Provide the [X, Y] coordinate of the cell's center where the given text is located.  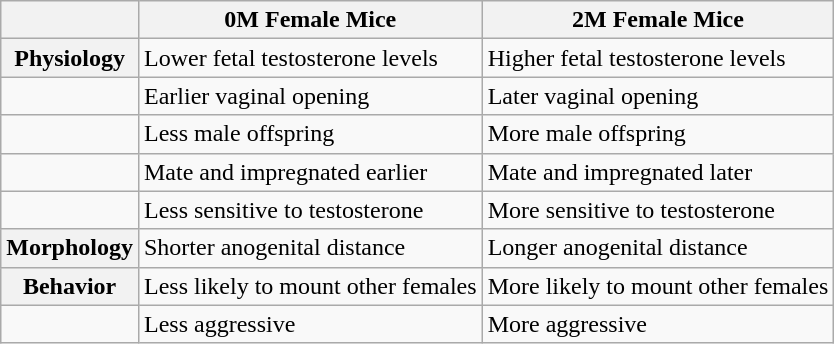
More likely to mount other females [658, 286]
Longer anogenital distance [658, 248]
Morphology [70, 248]
More sensitive to testosterone [658, 210]
Lower fetal testosterone levels [310, 58]
Mate and impregnated earlier [310, 172]
Mate and impregnated later [658, 172]
Later vaginal opening [658, 96]
2M Female Mice [658, 20]
Less sensitive to testosterone [310, 210]
Behavior [70, 286]
Earlier vaginal opening [310, 96]
Less likely to mount other females [310, 286]
Shorter anogenital distance [310, 248]
More aggressive [658, 324]
Less aggressive [310, 324]
Higher fetal testosterone levels [658, 58]
More male offspring [658, 134]
Physiology [70, 58]
Less male offspring [310, 134]
0M Female Mice [310, 20]
